Pinpoint the cell where the given text exists, returning its (x, y) midpoint coordinate. 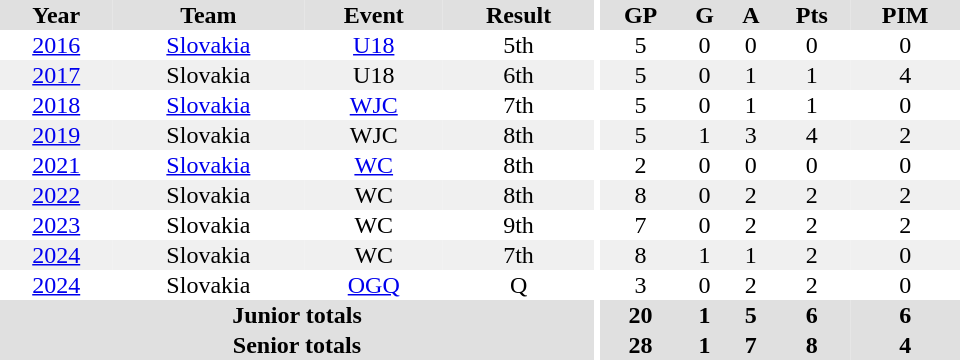
6th (518, 75)
2022 (56, 195)
A (750, 15)
Result (518, 15)
OGQ (374, 285)
Event (374, 15)
Year (56, 15)
Senior totals (297, 345)
GP (641, 15)
Q (518, 285)
PIM (905, 15)
G (705, 15)
Pts (812, 15)
2017 (56, 75)
Junior totals (297, 315)
2018 (56, 105)
2023 (56, 225)
2016 (56, 45)
2019 (56, 135)
20 (641, 315)
5th (518, 45)
28 (641, 345)
2021 (56, 165)
Team (208, 15)
9th (518, 225)
